Return the [X, Y] coordinate for the center point of the cell that contains the specified text.  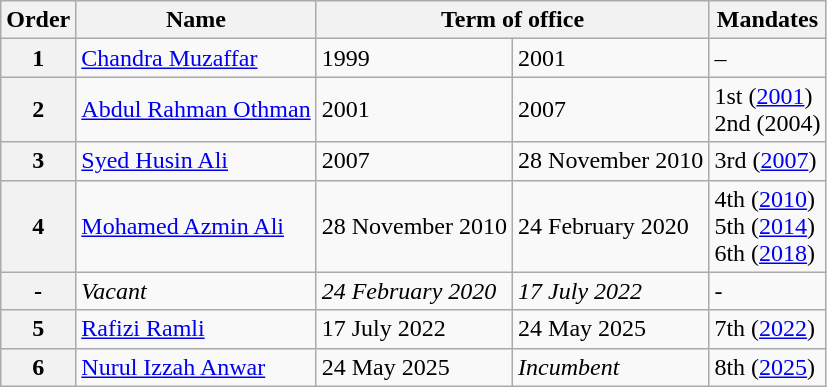
Name [196, 20]
1999 [414, 58]
Nurul Izzah Anwar [196, 367]
Incumbent [611, 367]
6 [38, 367]
1 [38, 58]
7th (2022) [768, 329]
Chandra Muzaffar [196, 58]
– [768, 58]
Vacant [196, 291]
Order [38, 20]
Term of office [512, 20]
Rafizi Ramli [196, 329]
Mandates [768, 20]
5 [38, 329]
4th (2010)5th (2014)6th (2018) [768, 226]
8th (2025) [768, 367]
4 [38, 226]
Syed Husin Ali [196, 161]
3rd (2007) [768, 161]
Mohamed Azmin Ali [196, 226]
Abdul Rahman Othman [196, 110]
2 [38, 110]
3 [38, 161]
1st (2001)2nd (2004) [768, 110]
